For the text-containing cell, return its midpoint in (X, Y) coordinate format. 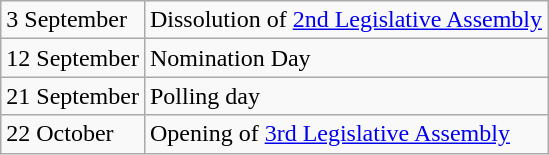
Opening of 3rd Legislative Assembly (346, 134)
Polling day (346, 96)
3 September (73, 20)
22 October (73, 134)
Dissolution of 2nd Legislative Assembly (346, 20)
12 September (73, 58)
21 September (73, 96)
Nomination Day (346, 58)
